Extract the (x, y) coordinate from the center of the cell holding the provided text.  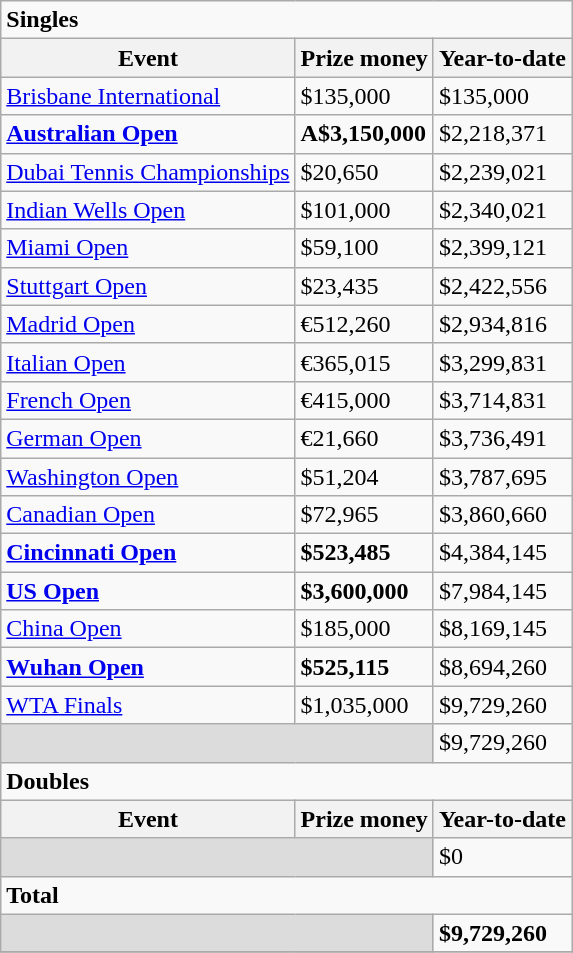
$185,000 (364, 629)
$0 (502, 857)
$2,239,021 (502, 172)
A$3,150,000 (364, 134)
Washington Open (148, 477)
$3,299,831 (502, 362)
Australian Open (148, 134)
Total (286, 895)
Singles (286, 20)
Madrid Open (148, 324)
$72,965 (364, 515)
Indian Wells Open (148, 210)
$3,860,660 (502, 515)
$3,787,695 (502, 477)
$101,000 (364, 210)
$3,600,000 (364, 591)
Canadian Open (148, 515)
$8,169,145 (502, 629)
Wuhan Open (148, 667)
French Open (148, 400)
$2,934,816 (502, 324)
China Open (148, 629)
$525,115 (364, 667)
Miami Open (148, 248)
US Open (148, 591)
Cincinnati Open (148, 553)
$3,714,831 (502, 400)
$2,218,371 (502, 134)
$20,650 (364, 172)
Italian Open (148, 362)
$7,984,145 (502, 591)
$2,422,556 (502, 286)
$4,384,145 (502, 553)
$1,035,000 (364, 705)
$523,485 (364, 553)
$3,736,491 (502, 438)
Stuttgart Open (148, 286)
WTA Finals (148, 705)
$51,204 (364, 477)
$2,340,021 (502, 210)
$59,100 (364, 248)
Doubles (286, 781)
€365,015 (364, 362)
Brisbane International (148, 96)
German Open (148, 438)
€21,660 (364, 438)
€512,260 (364, 324)
€415,000 (364, 400)
$23,435 (364, 286)
$2,399,121 (502, 248)
$8,694,260 (502, 667)
Dubai Tennis Championships (148, 172)
